Search for the cell housing the specified text and yield its (x, y) center coordinate. 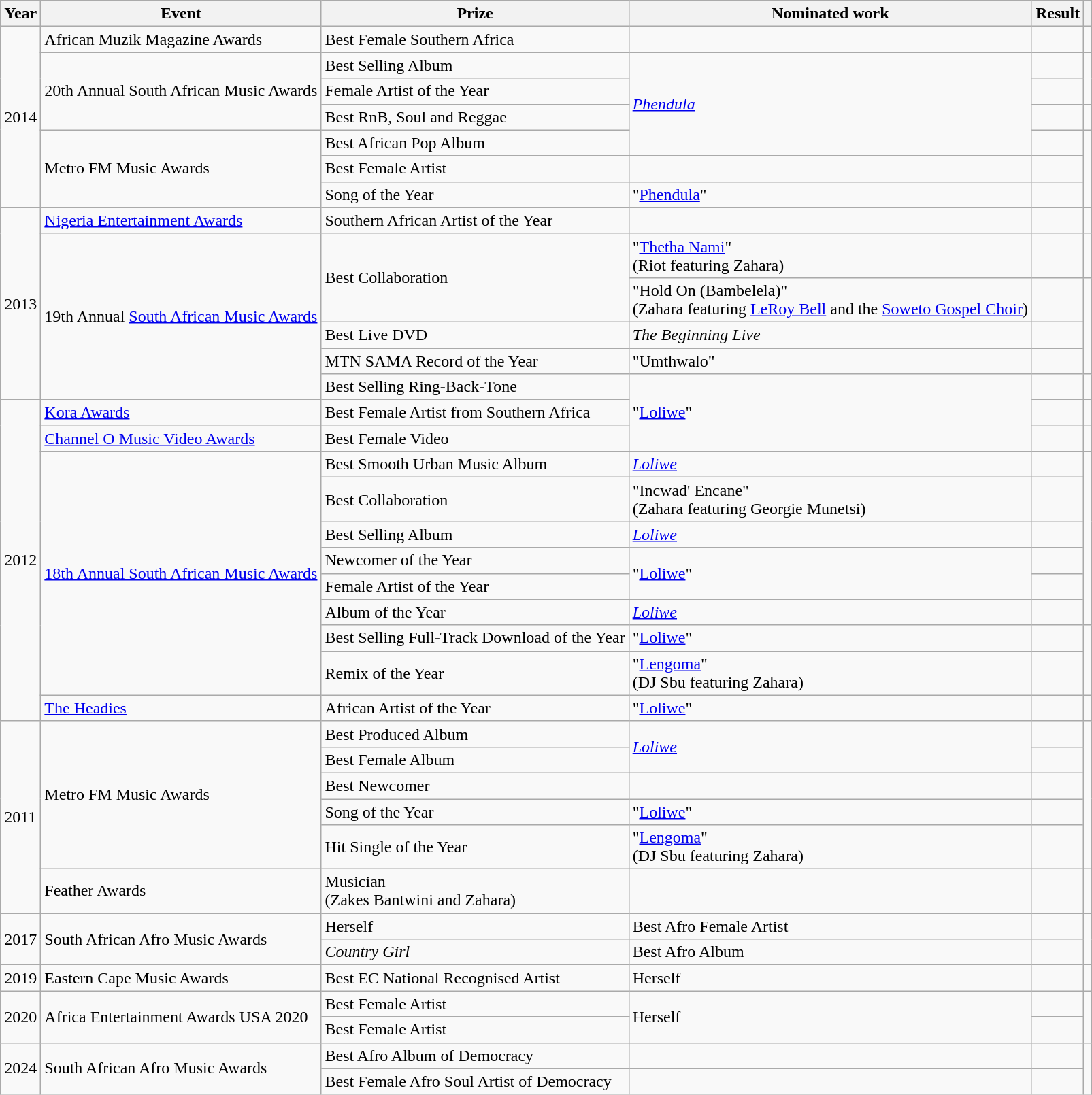
"Phendula" (830, 195)
Best Selling Full-Track Download of the Year (475, 638)
2012 (20, 560)
Newcomer of the Year (475, 560)
"Umthwalo" (830, 361)
The Headies (181, 708)
African Muzik Magazine Awards (181, 39)
Best Afro Album of Democracy (475, 1056)
Best Female Afro Soul Artist of Democracy (475, 1081)
Nominated work (830, 14)
Best Afro Album (830, 952)
Country Girl (475, 952)
"Incwad' Encane" (Zahara featuring Georgie Munetsi) (830, 499)
Event (181, 14)
Best Female Artist from Southern Africa (475, 413)
Best Live DVD (475, 335)
Best Selling Ring-Back-Tone (475, 387)
Best African Pop Album (475, 143)
"Hold On (Bambelela)" (Zahara featuring LeRoy Bell and the Soweto Gospel Choir) (830, 299)
18th Annual South African Music Awards (181, 573)
Hit Single of the Year (475, 847)
Nigeria Entertainment Awards (181, 220)
Best Female Southern Africa (475, 39)
"Thetha Nami" (Riot featuring Zahara) (830, 256)
Best Smooth Urban Music Album (475, 465)
MTN SAMA Record of the Year (475, 361)
Africa Entertainment Awards USA 2020 (181, 1017)
Best Female Video (475, 439)
20th Annual South African Music Awards (181, 91)
Kora Awards (181, 413)
Feather Awards (181, 891)
Prize (475, 14)
Phendula (830, 104)
2011 (20, 817)
Best Produced Album (475, 734)
19th Annual South African Music Awards (181, 316)
Musician (Zakes Bantwini and Zahara) (475, 891)
Album of the Year (475, 612)
2024 (20, 1068)
African Artist of the Year (475, 708)
Best Female Album (475, 760)
Result (1057, 14)
The Beginning Live (830, 335)
2013 (20, 303)
2019 (20, 978)
2020 (20, 1017)
Eastern Cape Music Awards (181, 978)
Best RnB, Soul and Reggae (475, 117)
Remix of the Year (475, 673)
Channel O Music Video Awards (181, 439)
Best EC National Recognised Artist (475, 978)
Best Afro Female Artist (830, 926)
2014 (20, 117)
Year (20, 14)
Best Newcomer (475, 786)
Southern African Artist of the Year (475, 220)
2017 (20, 939)
